Pinpoint the cell where the given text exists, returning its [X, Y] midpoint coordinate. 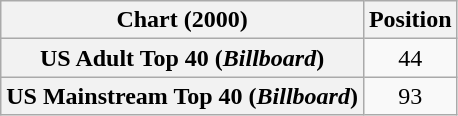
93 [410, 96]
US Mainstream Top 40 (Billboard) [182, 96]
Position [410, 20]
Chart (2000) [182, 20]
US Adult Top 40 (Billboard) [182, 58]
44 [410, 58]
